Find where the given text appears and provide that cell's center as (x, y) coordinate. 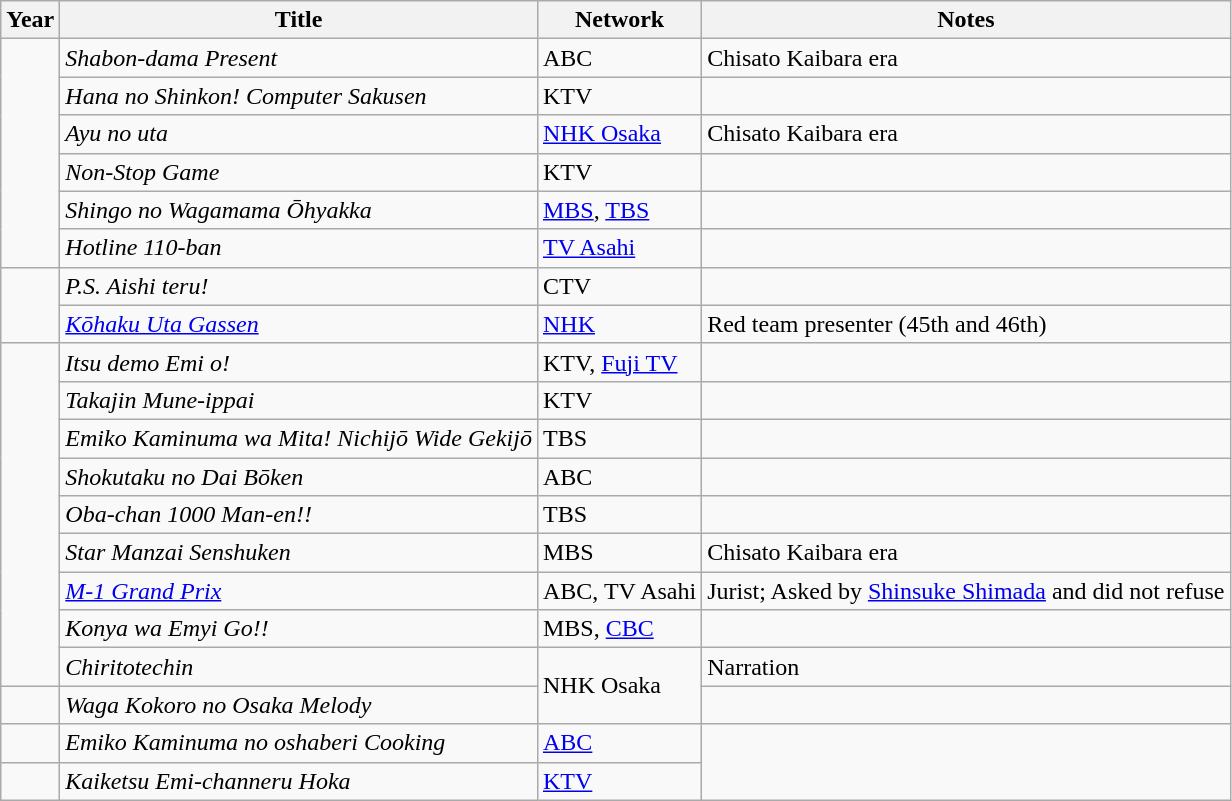
NHK (619, 324)
Waga Kokoro no Osaka Melody (299, 705)
Itsu demo Emi o! (299, 362)
KTV, Fuji TV (619, 362)
TV Asahi (619, 248)
Emiko Kaminuma no oshaberi Cooking (299, 743)
Hana no Shinkon! Computer Sakusen (299, 96)
CTV (619, 286)
Konya wa Emyi Go!! (299, 629)
Kaiketsu Emi-channeru Hoka (299, 781)
MBS (619, 553)
Year (30, 20)
MBS, CBC (619, 629)
Chiritotechin (299, 667)
Non-Stop Game (299, 172)
Narration (966, 667)
Network (619, 20)
MBS, TBS (619, 210)
Shokutaku no Dai Bōken (299, 477)
P.S. Aishi teru! (299, 286)
Takajin Mune-ippai (299, 400)
Jurist; Asked by Shinsuke Shimada and did not refuse (966, 591)
ABC, TV Asahi (619, 591)
M-1 Grand Prix (299, 591)
Oba-chan 1000 Man-en!! (299, 515)
Red team presenter (45th and 46th) (966, 324)
Shabon-dama Present (299, 58)
Ayu no uta (299, 134)
Title (299, 20)
Hotline 110-ban (299, 248)
Notes (966, 20)
Kōhaku Uta Gassen (299, 324)
Shingo no Wagamama Ōhyakka (299, 210)
Star Manzai Senshuken (299, 553)
Emiko Kaminuma wa Mita! Nichijō Wide Gekijō (299, 438)
